Scan for the cell matching the given text and deliver its (x, y) coordinate at center. 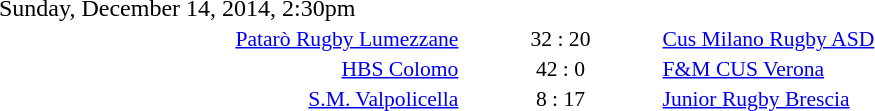
32 : 20 (560, 38)
42 : 0 (560, 68)
